Extract the (X, Y) coordinate from the center of the cell holding the provided text.  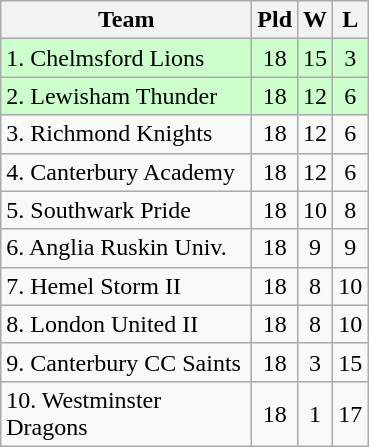
17 (350, 414)
Pld (275, 20)
10. Westminster Dragons (126, 414)
2. Lewisham Thunder (126, 96)
W (316, 20)
7. Hemel Storm II (126, 286)
Team (126, 20)
4. Canterbury Academy (126, 172)
L (350, 20)
3. Richmond Knights (126, 134)
1. Chelmsford Lions (126, 58)
8. London United II (126, 324)
9. Canterbury CC Saints (126, 362)
6. Anglia Ruskin Univ. (126, 248)
5. Southwark Pride (126, 210)
1 (316, 414)
